Output the (x, y) coordinate of the center of the cell containing the given text.  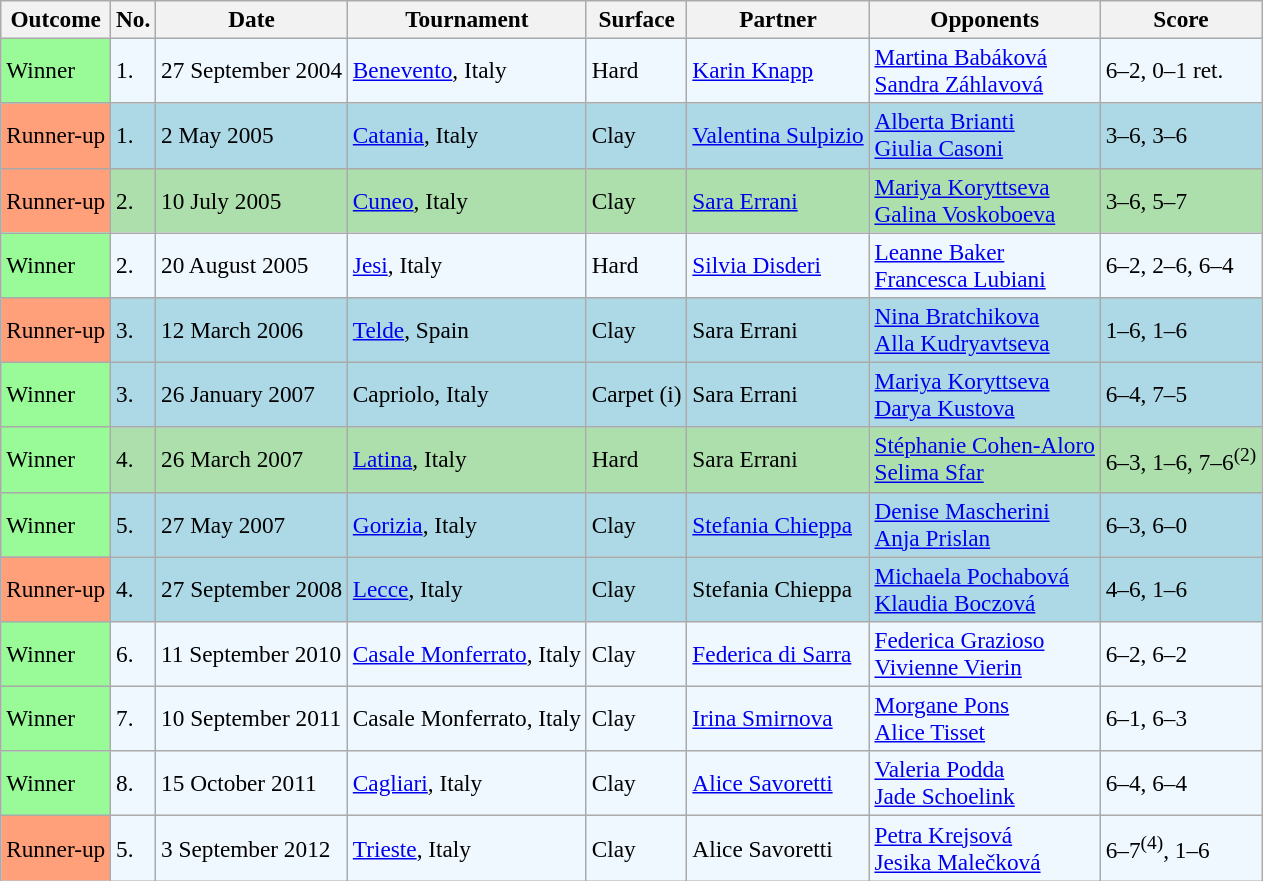
Karin Knapp (778, 70)
Denise Mascherini Anja Prislan (984, 524)
Outcome (56, 19)
6. (134, 654)
Surface (636, 19)
27 May 2007 (252, 524)
Lecce, Italy (466, 588)
6–3, 1–6, 7–6(2) (1180, 460)
Score (1180, 19)
7. (134, 718)
11 September 2010 (252, 654)
Gorizia, Italy (466, 524)
3–6, 3–6 (1180, 136)
Jesi, Italy (466, 264)
6–2, 2–6, 6–4 (1180, 264)
6–2, 6–2 (1180, 654)
1–6, 1–6 (1180, 330)
Silvia Disderi (778, 264)
6–1, 6–3 (1180, 718)
Michaela Pochabová Klaudia Boczová (984, 588)
Capriolo, Italy (466, 394)
6–2, 0–1 ret. (1180, 70)
Stéphanie Cohen-Aloro Selima Sfar (984, 460)
Partner (778, 19)
12 March 2006 (252, 330)
Valentina Sulpizio (778, 136)
Valeria Podda Jade Schoelink (984, 784)
6–4, 7–5 (1180, 394)
Cagliari, Italy (466, 784)
Nina Bratchikova Alla Kudryavtseva (984, 330)
Carpet (i) (636, 394)
Opponents (984, 19)
2 May 2005 (252, 136)
4–6, 1–6 (1180, 588)
26 January 2007 (252, 394)
Trieste, Italy (466, 848)
27 September 2004 (252, 70)
10 July 2005 (252, 200)
Federica Grazioso Vivienne Vierin (984, 654)
6–4, 6–4 (1180, 784)
Tournament (466, 19)
6–7(4), 1–6 (1180, 848)
Leanne Baker Francesca Lubiani (984, 264)
Morgane Pons Alice Tisset (984, 718)
Mariya Koryttseva Darya Kustova (984, 394)
Mariya Koryttseva Galina Voskoboeva (984, 200)
Irina Smirnova (778, 718)
Telde, Spain (466, 330)
No. (134, 19)
Alberta Brianti Giulia Casoni (984, 136)
Petra Krejsová Jesika Malečková (984, 848)
Martina Babáková Sandra Záhlavová (984, 70)
Date (252, 19)
3 September 2012 (252, 848)
10 September 2011 (252, 718)
Latina, Italy (466, 460)
15 October 2011 (252, 784)
26 March 2007 (252, 460)
Benevento, Italy (466, 70)
Cuneo, Italy (466, 200)
Catania, Italy (466, 136)
27 September 2008 (252, 588)
Federica di Sarra (778, 654)
20 August 2005 (252, 264)
6–3, 6–0 (1180, 524)
8. (134, 784)
3–6, 5–7 (1180, 200)
